Capture the cell that displays the provided text and extract its (X, Y) central coordinate. 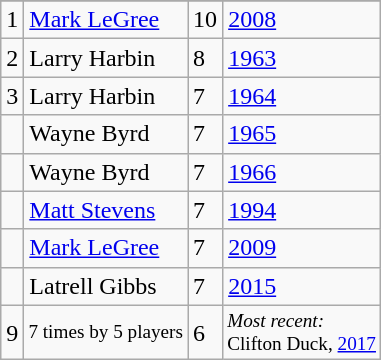
2015 (302, 286)
2008 (302, 20)
9 (12, 332)
7 times by 5 players (106, 332)
1965 (302, 134)
6 (206, 332)
1 (12, 20)
Latrell Gibbs (106, 286)
2009 (302, 248)
1964 (302, 96)
3 (12, 96)
1963 (302, 58)
2 (12, 58)
1994 (302, 210)
8 (206, 58)
Most recent:Clifton Duck, 2017 (302, 332)
10 (206, 20)
Matt Stevens (106, 210)
1966 (302, 172)
